Return (x, y) of the center of cell containing provided text 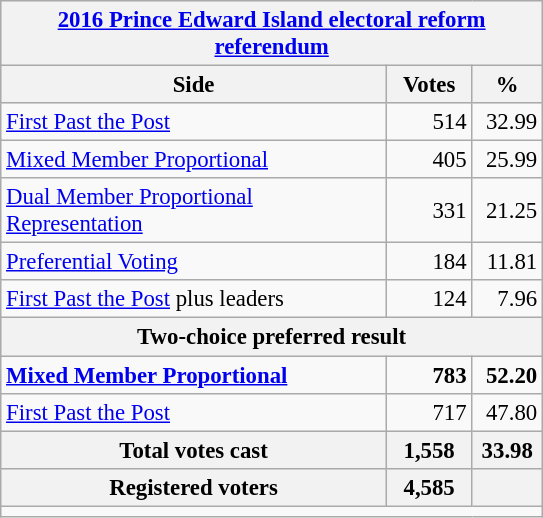
Preferential Voting (194, 262)
Two-choice preferred result (272, 337)
124 (429, 299)
11.81 (508, 262)
First Past the Post plus leaders (194, 299)
331 (429, 210)
184 (429, 262)
7.96 (508, 299)
514 (429, 122)
25.99 (508, 160)
Side (194, 85)
Total votes cast (194, 450)
4,585 (429, 487)
33.98 (508, 450)
21.25 (508, 210)
783 (429, 375)
Registered voters (194, 487)
47.80 (508, 412)
Dual Member Proportional Representation (194, 210)
52.20 (508, 375)
1,558 (429, 450)
405 (429, 160)
2016 Prince Edward Island electoral reform referendum (272, 34)
Votes (429, 85)
32.99 (508, 122)
% (508, 85)
717 (429, 412)
